From the cell containing the given text, extract its center point as (X, Y) coordinate. 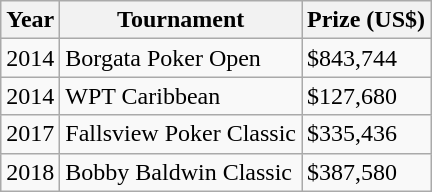
Borgata Poker Open (181, 58)
$335,436 (366, 134)
2018 (30, 172)
Year (30, 20)
Fallsview Poker Classic (181, 134)
WPT Caribbean (181, 96)
$387,580 (366, 172)
Tournament (181, 20)
$843,744 (366, 58)
Bobby Baldwin Classic (181, 172)
2017 (30, 134)
Prize (US$) (366, 20)
$127,680 (366, 96)
